Output the (X, Y) coordinate of the center of the cell containing the given text.  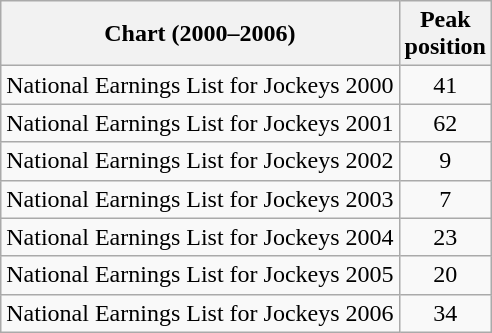
National Earnings List for Jockeys 2000 (200, 85)
34 (445, 313)
7 (445, 199)
National Earnings List for Jockeys 2003 (200, 199)
National Earnings List for Jockeys 2005 (200, 275)
National Earnings List for Jockeys 2006 (200, 313)
National Earnings List for Jockeys 2001 (200, 123)
62 (445, 123)
9 (445, 161)
National Earnings List for Jockeys 2004 (200, 237)
National Earnings List for Jockeys 2002 (200, 161)
Chart (2000–2006) (200, 34)
41 (445, 85)
Peakposition (445, 34)
23 (445, 237)
20 (445, 275)
